Extract the (X, Y) coordinate from the center of the cell holding the provided text.  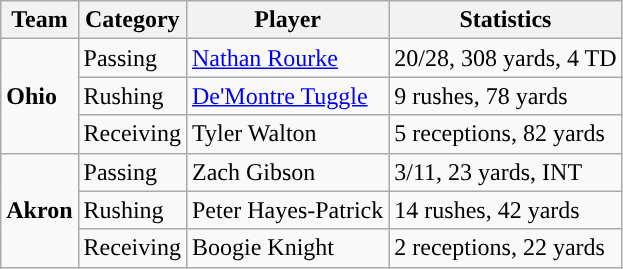
3/11, 23 yards, INT (506, 172)
9 rushes, 78 yards (506, 96)
Statistics (506, 20)
20/28, 308 yards, 4 TD (506, 58)
14 rushes, 42 yards (506, 210)
Zach Gibson (287, 172)
De'Montre Tuggle (287, 96)
Peter Hayes-Patrick (287, 210)
Ohio (40, 96)
Tyler Walton (287, 134)
Akron (40, 210)
5 receptions, 82 yards (506, 134)
Team (40, 20)
2 receptions, 22 yards (506, 248)
Nathan Rourke (287, 58)
Category (132, 20)
Player (287, 20)
Boogie Knight (287, 248)
